Determine the [x, y] coordinate at the center of the cell enclosing the given text.  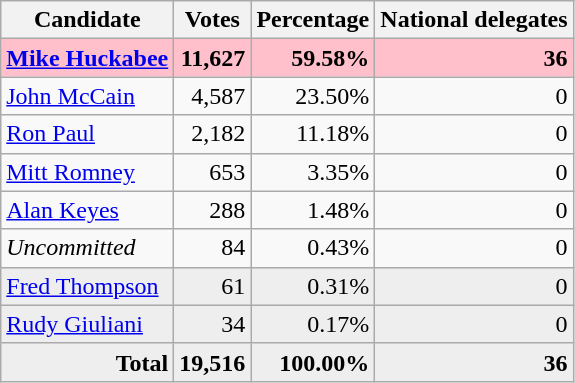
Mitt Romney [88, 172]
4,587 [212, 96]
Mike Huckabee [88, 58]
National delegates [474, 20]
0.17% [313, 324]
Total [88, 362]
Percentage [313, 20]
11,627 [212, 58]
John McCain [88, 96]
Rudy Giuliani [88, 324]
288 [212, 210]
61 [212, 286]
Candidate [88, 20]
3.35% [313, 172]
Fred Thompson [88, 286]
0.43% [313, 248]
11.18% [313, 134]
Ron Paul [88, 134]
0.31% [313, 286]
100.00% [313, 362]
653 [212, 172]
84 [212, 248]
59.58% [313, 58]
23.50% [313, 96]
1.48% [313, 210]
19,516 [212, 362]
Alan Keyes [88, 210]
Votes [212, 20]
34 [212, 324]
Uncommitted [88, 248]
2,182 [212, 134]
